From the cell containing the given text, extract its center point as [X, Y] coordinate. 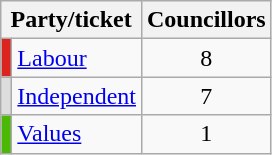
Party/ticket [72, 20]
Labour [77, 58]
1 [206, 134]
8 [206, 58]
Values [77, 134]
7 [206, 96]
Councillors [206, 20]
Independent [77, 96]
